Output the (x, y) coordinate of the center of the cell containing the given text.  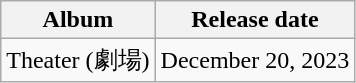
Album (78, 20)
Release date (255, 20)
December 20, 2023 (255, 60)
Theater (劇場) (78, 60)
